Identify which cell holds the provided text, then report its (x, y) central coordinate. 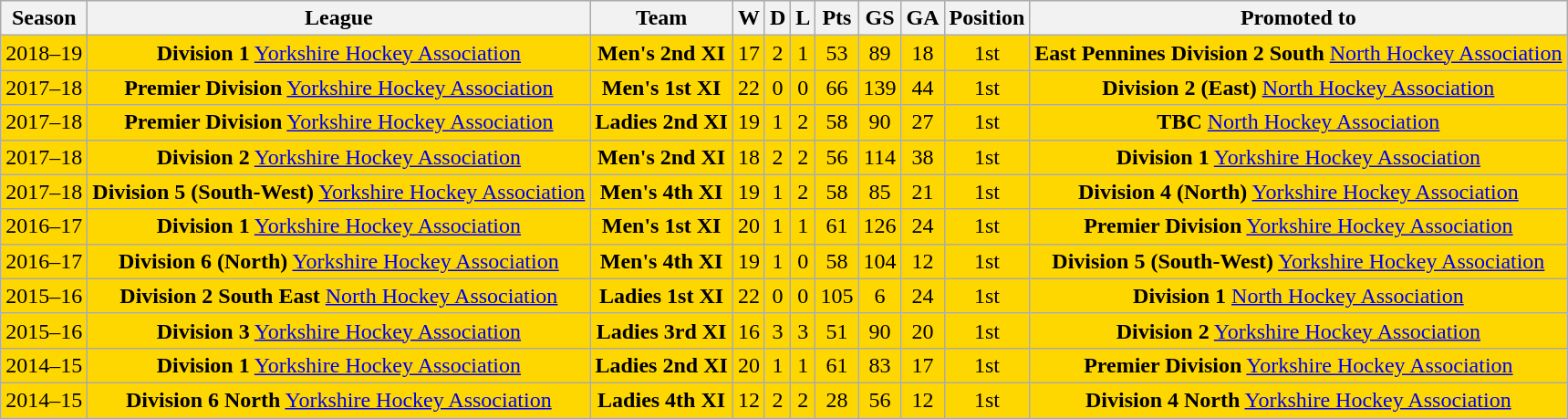
Division 6 (North) Yorkshire Hockey Association (339, 261)
TBC North Hockey Association (1299, 122)
Ladies 4th XI (661, 400)
66 (837, 88)
16 (748, 330)
85 (879, 192)
Division 6 North Yorkshire Hockey Association (339, 400)
114 (879, 157)
2018–19 (44, 53)
139 (879, 88)
Ladies 3rd XI (661, 330)
League (339, 18)
Division 1 North Hockey Association (1299, 296)
Division 2 (East) North Hockey Association (1299, 88)
126 (879, 226)
51 (837, 330)
27 (923, 122)
Promoted to (1299, 18)
38 (923, 157)
Division 3 Yorkshire Hockey Association (339, 330)
28 (837, 400)
83 (879, 365)
East Pennines Division 2 South North Hockey Association (1299, 53)
GA (923, 18)
W (748, 18)
21 (923, 192)
Division 4 North Yorkshire Hockey Association (1299, 400)
Division 2 South East North Hockey Association (339, 296)
53 (837, 53)
104 (879, 261)
L (803, 18)
D (777, 18)
44 (923, 88)
105 (837, 296)
89 (879, 53)
Position (987, 18)
Division 4 (North) Yorkshire Hockey Association (1299, 192)
GS (879, 18)
Pts (837, 18)
Team (661, 18)
Ladies 1st XI (661, 296)
Season (44, 18)
6 (879, 296)
